Capture the cell that displays the provided text and extract its (x, y) central coordinate. 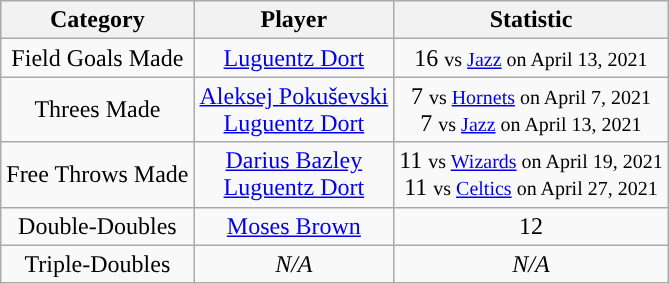
7 vs Hornets on April 7, 20217 vs Jazz on April 13, 2021 (531, 110)
Triple-Doubles (98, 264)
Darius BazleyLuguentz Dort (294, 174)
Moses Brown (294, 226)
Free Throws Made (98, 174)
Aleksej PokuševskiLuguentz Dort (294, 110)
16 vs Jazz on April 13, 2021 (531, 58)
Double-Doubles (98, 226)
Field Goals Made (98, 58)
Statistic (531, 20)
Threes Made (98, 110)
Category (98, 20)
Luguentz Dort (294, 58)
11 vs Wizards on April 19, 202111 vs Celtics on April 27, 2021 (531, 174)
Player (294, 20)
12 (531, 226)
